Return the (x, y) coordinate for the center point of the cell that contains the specified text.  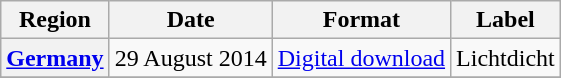
Digital download (361, 58)
Format (361, 20)
Label (506, 20)
29 August 2014 (190, 58)
Region (55, 20)
Date (190, 20)
Lichtdicht (506, 58)
Germany (55, 58)
